Return (x, y) of the center of cell containing provided text 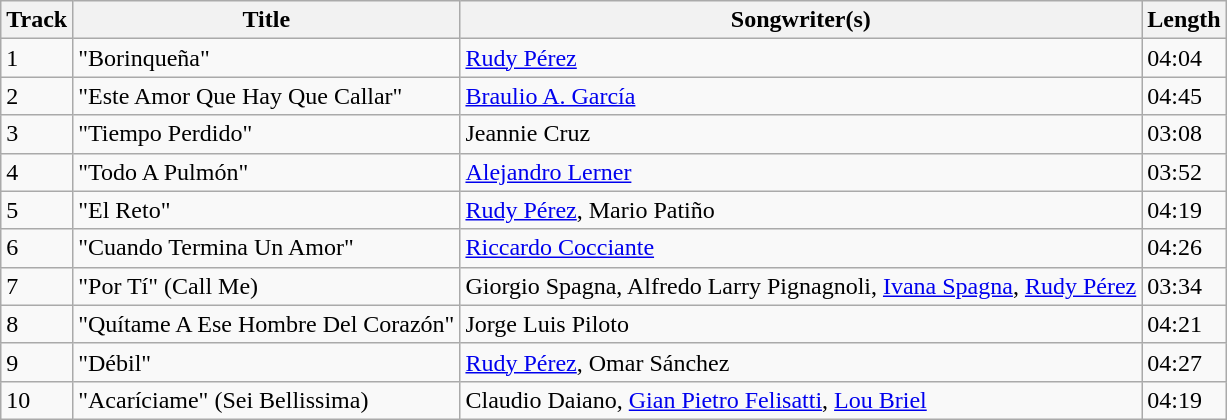
Riccardo Cocciante (801, 248)
"Acaríciame" (Sei Bellissima) (266, 400)
"Todo A Pulmón" (266, 172)
"Quítame A Ese Hombre Del Corazón" (266, 324)
8 (37, 324)
Rudy Pérez (801, 58)
"Por Tí" (Call Me) (266, 286)
9 (37, 362)
Claudio Daiano, Gian Pietro Felisatti, Lou Briel (801, 400)
Jorge Luis Piloto (801, 324)
3 (37, 134)
5 (37, 210)
Track (37, 20)
03:52 (1184, 172)
"Débil" (266, 362)
04:04 (1184, 58)
Rudy Pérez, Omar Sánchez (801, 362)
"El Reto" (266, 210)
Braulio A. García (801, 96)
Alejandro Lerner (801, 172)
04:26 (1184, 248)
"Cuando Termina Un Amor" (266, 248)
6 (37, 248)
Jeannie Cruz (801, 134)
03:34 (1184, 286)
Title (266, 20)
04:27 (1184, 362)
Length (1184, 20)
04:45 (1184, 96)
1 (37, 58)
4 (37, 172)
Songwriter(s) (801, 20)
"Borinqueña" (266, 58)
10 (37, 400)
Rudy Pérez, Mario Patiño (801, 210)
7 (37, 286)
"Este Amor Que Hay Que Callar" (266, 96)
04:21 (1184, 324)
2 (37, 96)
Giorgio Spagna, Alfredo Larry Pignagnoli, Ivana Spagna, Rudy Pérez (801, 286)
"Tiempo Perdido" (266, 134)
03:08 (1184, 134)
